Pinpoint the cell where the given text exists, returning its [X, Y] midpoint coordinate. 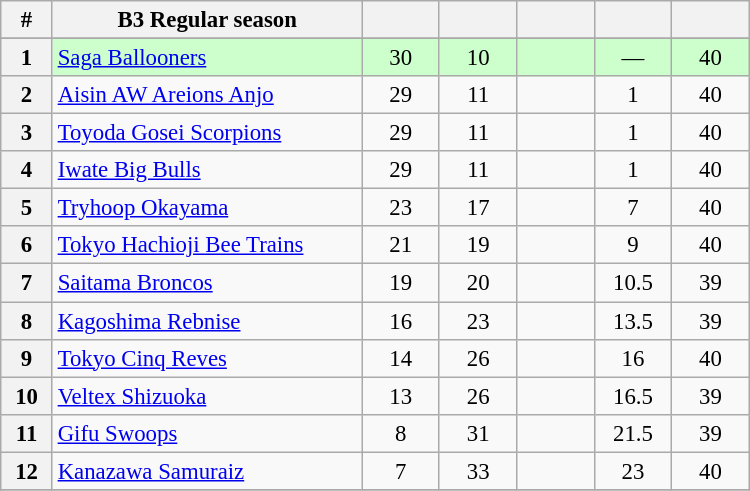
33 [478, 471]
30 [400, 58]
Saga Ballooners [207, 58]
Aisin AW Areions Anjo [207, 95]
10.5 [632, 283]
3 [27, 133]
21.5 [632, 433]
Tokyo Cinq Reves [207, 358]
20 [478, 283]
— [632, 58]
Tokyo Hachioji Bee Trains [207, 245]
6 [27, 245]
13.5 [632, 321]
4 [27, 170]
Veltex Shizuoka [207, 396]
Kagoshima Rebnise [207, 321]
21 [400, 245]
Kanazawa Samuraiz [207, 471]
Saitama Broncos [207, 283]
13 [400, 396]
# [27, 20]
Tryhoop Okayama [207, 208]
12 [27, 471]
31 [478, 433]
16.5 [632, 396]
Iwate Big Bulls [207, 170]
Toyoda Gosei Scorpions [207, 133]
17 [478, 208]
14 [400, 358]
5 [27, 208]
B3 Regular season [207, 20]
Gifu Swoops [207, 433]
2 [27, 95]
